Return (x, y) of the center of cell containing provided text 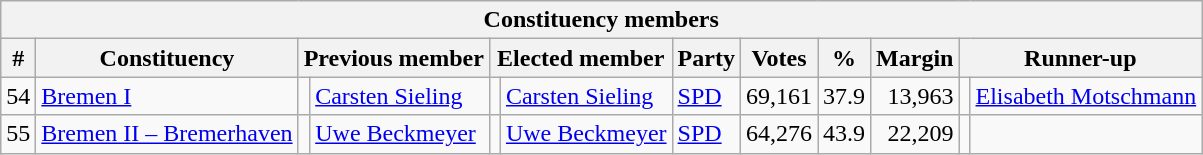
55 (18, 134)
Bremen II – Bremerhaven (167, 134)
54 (18, 96)
Party (706, 58)
64,276 (778, 134)
Runner-up (1080, 58)
69,161 (778, 96)
# (18, 58)
Bremen I (167, 96)
43.9 (844, 134)
13,963 (915, 96)
Constituency (167, 58)
Elected member (580, 58)
Elisabeth Motschmann (1086, 96)
22,209 (915, 134)
% (844, 58)
37.9 (844, 96)
Constituency members (602, 20)
Previous member (394, 58)
Margin (915, 58)
Votes (778, 58)
